Detect which cell encompasses the target text, then output its (X, Y) center coordinate. 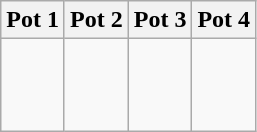
Pot 4 (224, 20)
Pot 2 (96, 20)
Pot 3 (160, 20)
Pot 1 (33, 20)
